For the text-containing cell, return its midpoint in [X, Y] coordinate format. 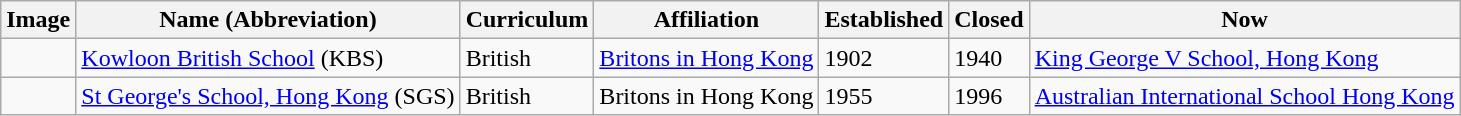
1902 [884, 58]
Now [1244, 20]
1996 [989, 96]
St George's School, Hong Kong (SGS) [268, 96]
King George V School, Hong Kong [1244, 58]
1940 [989, 58]
Name (Abbreviation) [268, 20]
Kowloon British School (KBS) [268, 58]
Established [884, 20]
Image [38, 20]
1955 [884, 96]
Closed [989, 20]
Australian International School Hong Kong [1244, 96]
Affiliation [706, 20]
Curriculum [527, 20]
